Search for the cell housing the specified text and yield its [x, y] center coordinate. 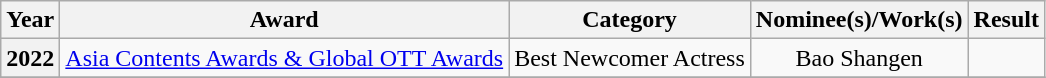
Category [630, 20]
Asia Contents Awards & Global OTT Awards [284, 58]
Nominee(s)/Work(s) [859, 20]
Year [30, 20]
Result [1006, 20]
Best Newcomer Actress [630, 58]
Bao Shangen [859, 58]
Award [284, 20]
2022 [30, 58]
